Provide the [x, y] coordinate of the cell's center where the given text is located.  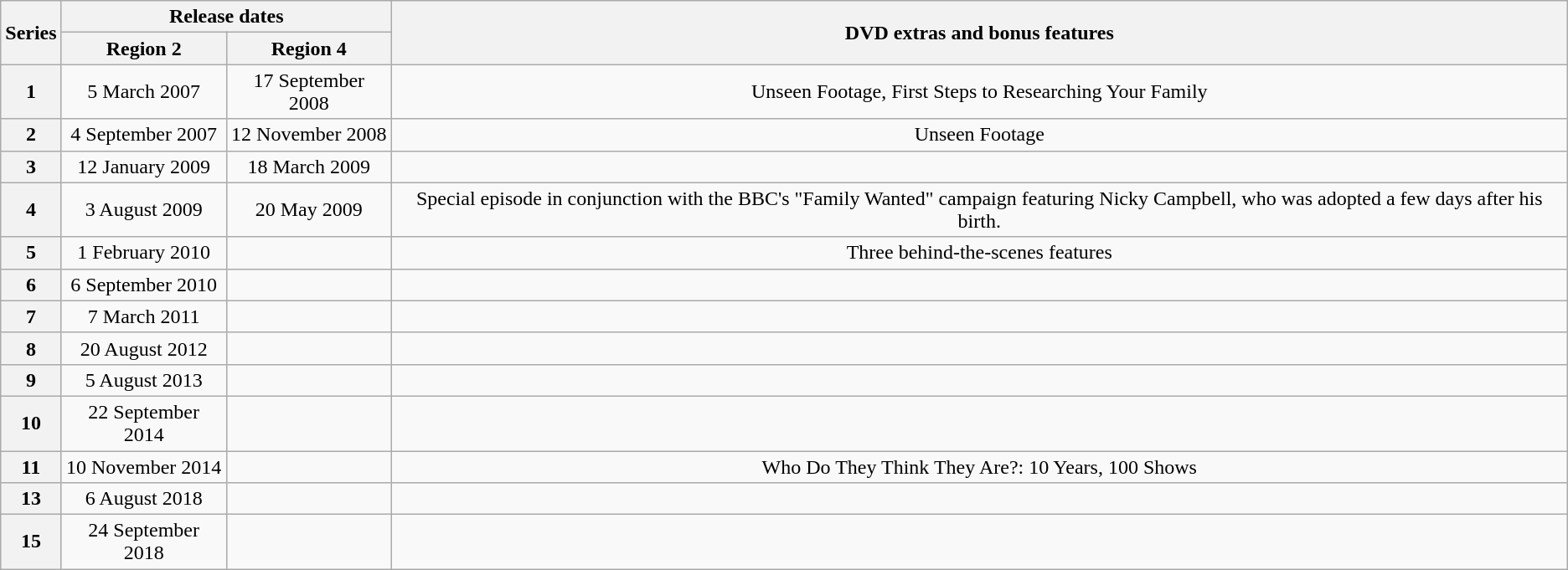
8 [31, 348]
Who Do They Think They Are?: 10 Years, 100 Shows [979, 466]
10 November 2014 [144, 466]
3 August 2009 [144, 209]
Special episode in conjunction with the BBC's "Family Wanted" campaign featuring Nicky Campbell, who was adopted a few days after his birth. [979, 209]
Three behind-the-scenes features [979, 253]
Release dates [226, 17]
5 March 2007 [144, 92]
24 September 2018 [144, 542]
Region 4 [308, 49]
7 [31, 316]
17 September 2008 [308, 92]
2 [31, 135]
4 September 2007 [144, 135]
1 [31, 92]
4 [31, 209]
5 August 2013 [144, 380]
Unseen Footage [979, 135]
15 [31, 542]
Unseen Footage, First Steps to Researching Your Family [979, 92]
Region 2 [144, 49]
11 [31, 466]
6 [31, 285]
12 January 2009 [144, 167]
18 March 2009 [308, 167]
13 [31, 499]
6 August 2018 [144, 499]
DVD extras and bonus features [979, 33]
1 February 2010 [144, 253]
9 [31, 380]
7 March 2011 [144, 316]
12 November 2008 [308, 135]
10 [31, 424]
5 [31, 253]
22 September 2014 [144, 424]
Series [31, 33]
3 [31, 167]
20 May 2009 [308, 209]
6 September 2010 [144, 285]
20 August 2012 [144, 348]
